Detect which cell encompasses the target text, then output its (x, y) center coordinate. 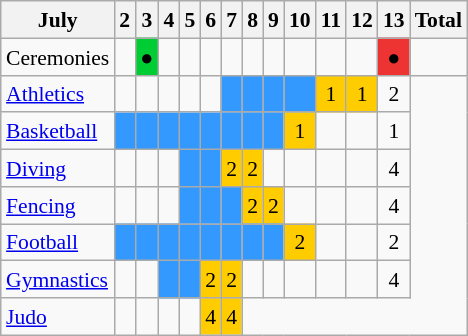
12 (362, 20)
8 (252, 20)
9 (274, 20)
Gymnastics (58, 280)
Basketball (58, 130)
Diving (58, 168)
6 (210, 20)
5 (190, 20)
3 (146, 20)
Fencing (58, 204)
Judo (58, 316)
Ceremonies (58, 56)
10 (300, 20)
Total (438, 20)
11 (332, 20)
7 (232, 20)
Athletics (58, 94)
Football (58, 242)
July (58, 20)
13 (394, 20)
